Extract the (x, y) coordinate from the center of the cell holding the provided text.  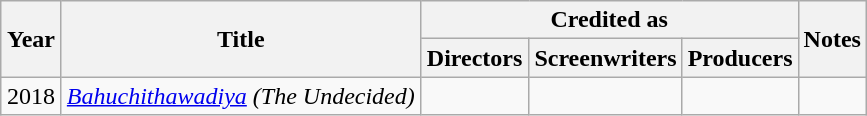
Year (32, 39)
Title (240, 39)
Credited as (609, 20)
Directors (474, 58)
Bahuchithawadiya (The Undecided) (240, 96)
Notes (832, 39)
2018 (32, 96)
Producers (740, 58)
Screenwriters (606, 58)
